Output the (X, Y) coordinate of the center of the cell containing the given text.  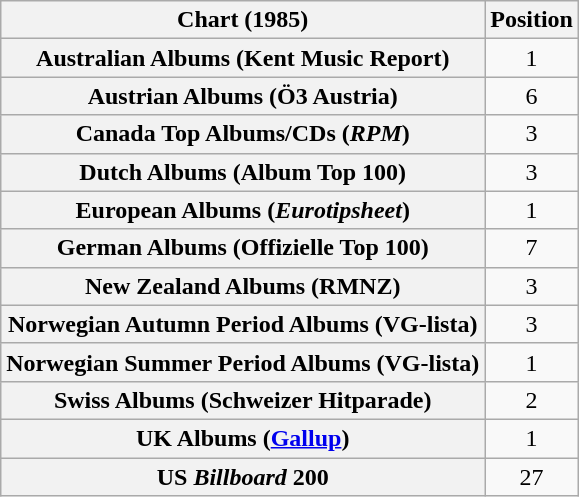
6 (532, 96)
Chart (1985) (243, 20)
US Billboard 200 (243, 477)
Austrian Albums (Ö3 Austria) (243, 96)
Canada Top Albums/CDs (RPM) (243, 134)
Norwegian Summer Period Albums (VG-lista) (243, 362)
Australian Albums (Kent Music Report) (243, 58)
European Albums (Eurotipsheet) (243, 210)
UK Albums (Gallup) (243, 438)
Dutch Albums (Album Top 100) (243, 172)
27 (532, 477)
German Albums (Offizielle Top 100) (243, 248)
Norwegian Autumn Period Albums (VG-lista) (243, 324)
New Zealand Albums (RMNZ) (243, 286)
Swiss Albums (Schweizer Hitparade) (243, 400)
2 (532, 400)
7 (532, 248)
Position (532, 20)
